Return the (x, y) coordinate for the center point of the cell that contains the specified text.  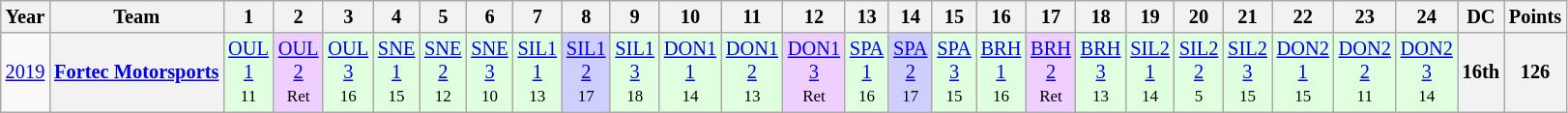
18 (1101, 16)
20 (1199, 16)
SIL2315 (1247, 72)
22 (1303, 16)
16th (1481, 72)
SPA217 (911, 72)
8 (586, 16)
21 (1247, 16)
SPA116 (866, 72)
SIL225 (1199, 72)
12 (814, 16)
DON1213 (752, 72)
SPA315 (953, 72)
7 (537, 16)
DON1114 (690, 72)
15 (953, 16)
DON2314 (1427, 72)
Year (25, 16)
DC (1481, 16)
1 (248, 16)
16 (1002, 16)
24 (1427, 16)
2 (299, 16)
23 (1365, 16)
SNE212 (443, 72)
DON13Ret (814, 72)
19 (1149, 16)
BRH313 (1101, 72)
Team (136, 16)
4 (396, 16)
6 (489, 16)
OUL316 (348, 72)
SIL2114 (1149, 72)
DON2115 (1303, 72)
10 (690, 16)
BRH116 (1002, 72)
126 (1535, 72)
Points (1535, 16)
9 (634, 16)
2019 (25, 72)
SIL1318 (634, 72)
SNE310 (489, 72)
OUL111 (248, 72)
SIL1113 (537, 72)
14 (911, 16)
OUL2Ret (299, 72)
DON2211 (1365, 72)
Fortec Motorsports (136, 72)
17 (1051, 16)
SNE115 (396, 72)
11 (752, 16)
SIL1217 (586, 72)
13 (866, 16)
BRH2Ret (1051, 72)
5 (443, 16)
3 (348, 16)
